Detect which cell encompasses the target text, then output its [X, Y] center coordinate. 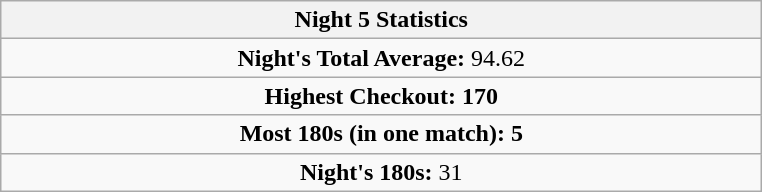
Night 5 Statistics [382, 20]
Most 180s (in one match): 5 [382, 134]
Night's Total Average: 94.62 [382, 58]
Highest Checkout: 170 [382, 96]
Night's 180s: 31 [382, 172]
